Capture the cell that displays the provided text and extract its [X, Y] central coordinate. 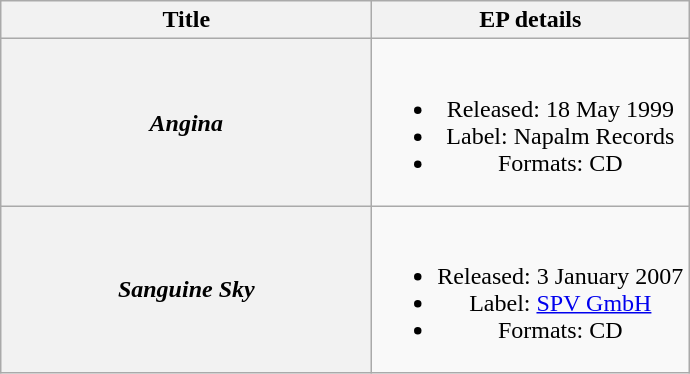
Released: 18 May 1999Label: Napalm RecordsFormats: CD [530, 122]
Released: 3 January 2007Label: SPV GmbHFormats: CD [530, 290]
Angina [186, 122]
EP details [530, 20]
Title [186, 20]
Sanguine Sky [186, 290]
